Locate the cell with the specified text and output its (X, Y) center coordinate. 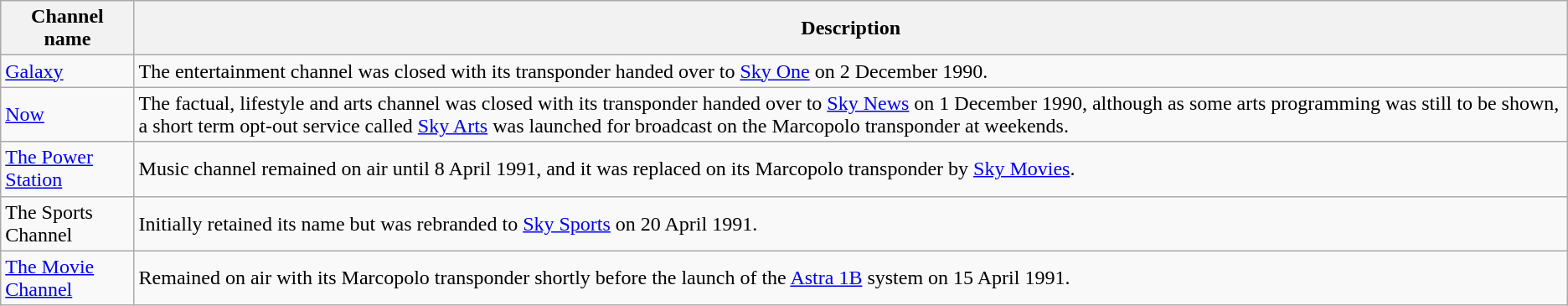
Music channel remained on air until 8 April 1991, and it was replaced on its Marcopolo transponder by Sky Movies. (851, 169)
The Power Station (67, 169)
Remained on air with its Marcopolo transponder shortly before the launch of the Astra 1B system on 15 April 1991. (851, 278)
Channel name (67, 29)
Initially retained its name but was rebranded to Sky Sports on 20 April 1991. (851, 223)
The Sports Channel (67, 223)
The Movie Channel (67, 278)
Description (851, 29)
Galaxy (67, 71)
The entertainment channel was closed with its transponder handed over to Sky One on 2 December 1990. (851, 71)
Now (67, 114)
